For the text-containing cell, return its midpoint in (x, y) coordinate format. 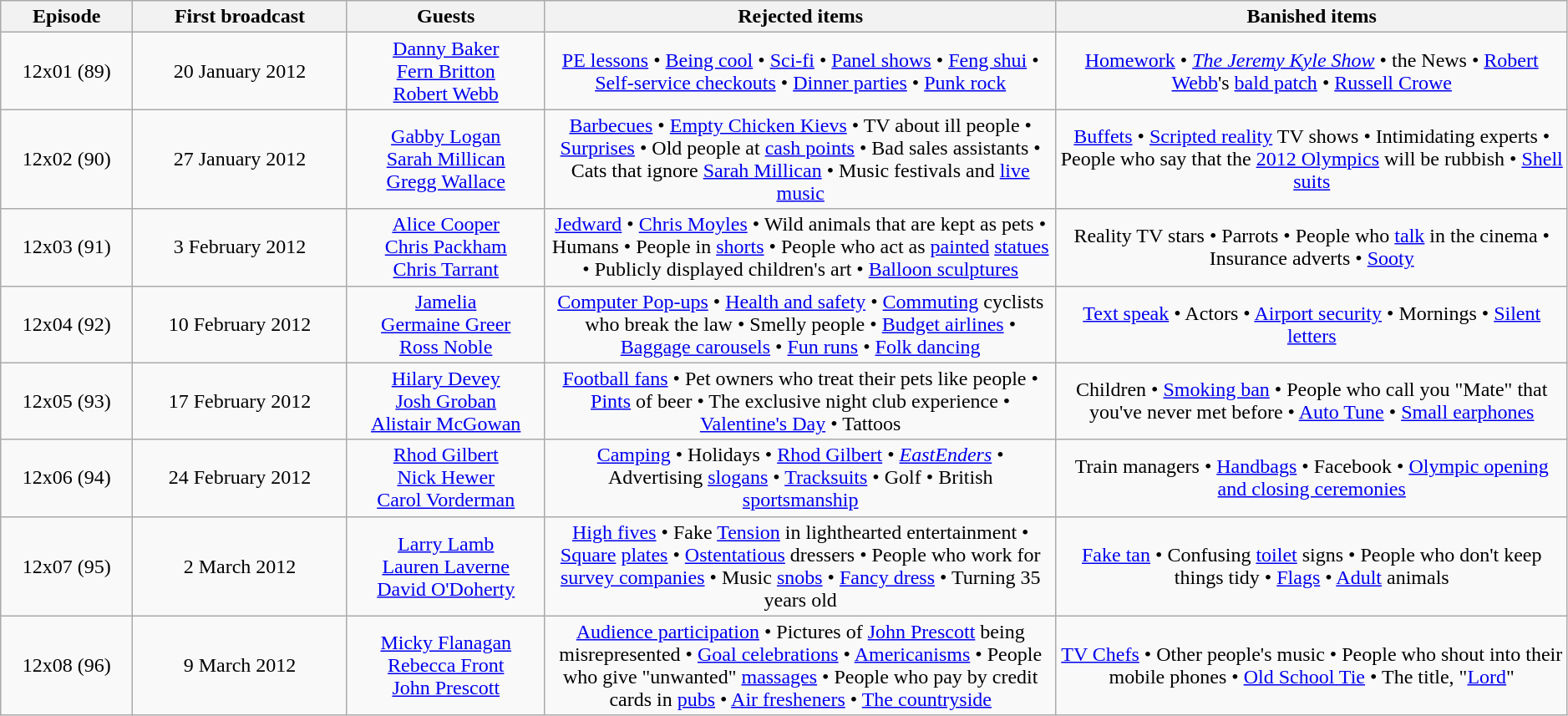
9 March 2012 (241, 665)
Football fans • Pet owners who treat their pets like people • Pints of beer • The exclusive night club experience • Valentine's Day • Tattoos (800, 401)
12x01 (89) (67, 71)
Fake tan • Confusing toilet signs • People who don't keep things tidy • Flags • Adult animals (1312, 566)
First broadcast (241, 17)
12x08 (96) (67, 665)
Homework • The Jeremy Kyle Show • the News • Robert Webb's bald patch • Russell Crowe (1312, 71)
Text speak • Actors • Airport security • Mornings • Silent letters (1312, 324)
PE lessons • Being cool • Sci-fi • Panel shows • Feng shui • Self-service checkouts • Dinner parties • Punk rock (800, 71)
27 January 2012 (241, 159)
Train managers • Handbags • Facebook • Olympic opening and closing ceremonies (1312, 478)
12x04 (92) (67, 324)
2 March 2012 (241, 566)
3 February 2012 (241, 247)
20 January 2012 (241, 71)
Buffets • Scripted reality TV shows • Intimidating experts • People who say that the 2012 Olympics will be rubbish • Shell suits (1312, 159)
Larry LambLauren LaverneDavid O'Doherty (446, 566)
Gabby LoganSarah MillicanGregg Wallace (446, 159)
Hilary DeveyJosh GrobanAlistair McGowan (446, 401)
12x06 (94) (67, 478)
12x05 (93) (67, 401)
Episode (67, 17)
Danny BakerFern BrittonRobert Webb (446, 71)
12x02 (90) (67, 159)
Reality TV stars • Parrots • People who talk in the cinema • Insurance adverts • Sooty (1312, 247)
24 February 2012 (241, 478)
Camping • Holidays • Rhod Gilbert • EastEnders • Advertising slogans • Tracksuits • Golf • British sportsmanship (800, 478)
12x03 (91) (67, 247)
12x07 (95) (67, 566)
Rejected items (800, 17)
Guests (446, 17)
JameliaGermaine GreerRoss Noble (446, 324)
Children • Smoking ban • People who call you "Mate" that you've never met before • Auto Tune • Small earphones (1312, 401)
TV Chefs • Other people's music • People who shout into their mobile phones • Old School Tie • The title, "Lord" (1312, 665)
Micky FlanaganRebecca FrontJohn Prescott (446, 665)
10 February 2012 (241, 324)
Rhod GilbertNick HewerCarol Vorderman (446, 478)
17 February 2012 (241, 401)
Banished items (1312, 17)
Alice CooperChris PackhamChris Tarrant (446, 247)
